Identify which cell holds the provided text, then report its (x, y) central coordinate. 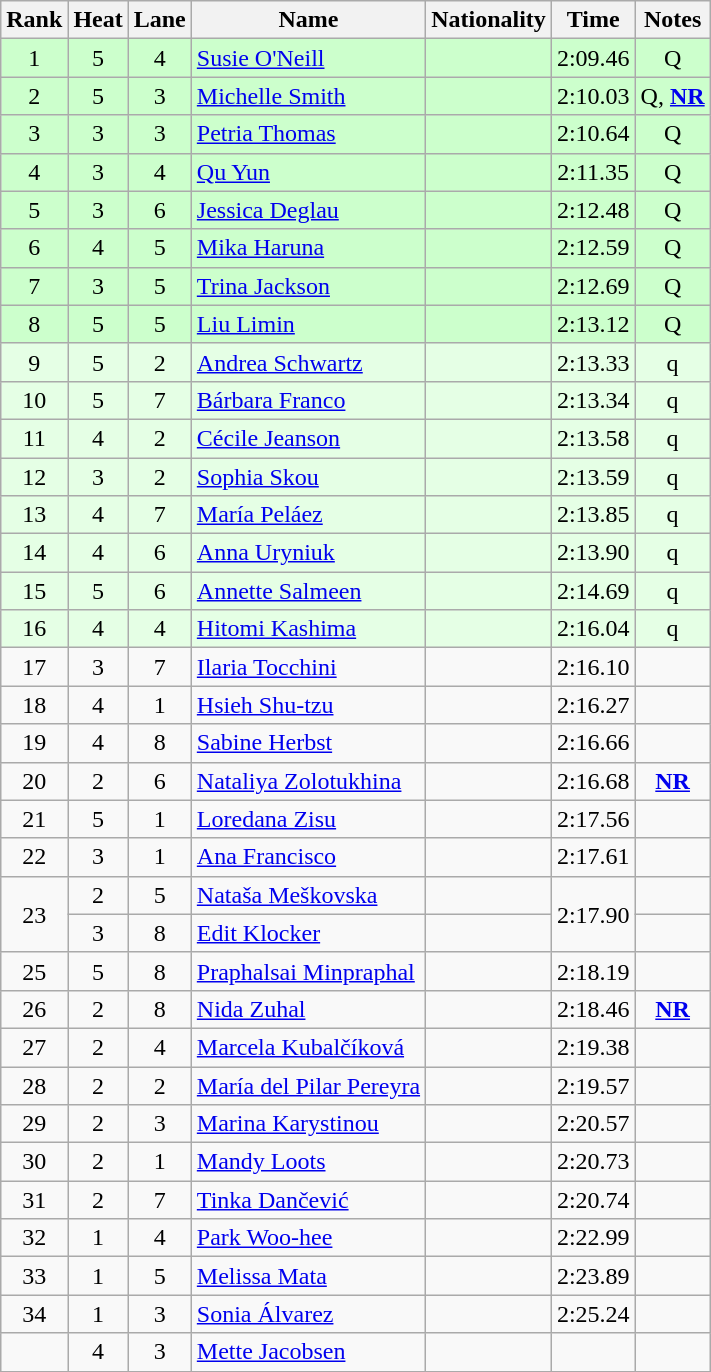
15 (34, 591)
31 (34, 1200)
2:16.27 (593, 705)
Liu Limin (308, 324)
Marina Karystinou (308, 1124)
29 (34, 1124)
25 (34, 971)
Name (308, 20)
32 (34, 1238)
2:16.66 (593, 743)
Mika Haruna (308, 248)
2:23.89 (593, 1276)
Anna Uryniuk (308, 553)
Park Woo-hee (308, 1238)
Nationality (489, 20)
María del Pilar Pereyra (308, 1085)
Tinka Dančević (308, 1200)
2:20.74 (593, 1200)
12 (34, 477)
Q, NR (672, 96)
20 (34, 781)
2:25.24 (593, 1314)
2:11.35 (593, 172)
2:13.90 (593, 553)
Melissa Mata (308, 1276)
22 (34, 857)
2:13.33 (593, 362)
Mette Jacobsen (308, 1352)
Michelle Smith (308, 96)
18 (34, 705)
2:13.58 (593, 438)
Petria Thomas (308, 134)
Notes (672, 20)
Hitomi Kashima (308, 629)
34 (34, 1314)
2:12.48 (593, 210)
Hsieh Shu-tzu (308, 705)
Qu Yun (308, 172)
23 (34, 914)
Susie O'Neill (308, 58)
2:13.12 (593, 324)
2:10.64 (593, 134)
2:14.69 (593, 591)
13 (34, 515)
Cécile Jeanson (308, 438)
Nataša Meškovska (308, 895)
Nataliya Zolotukhina (308, 781)
27 (34, 1047)
Andrea Schwartz (308, 362)
2:09.46 (593, 58)
2:17.56 (593, 819)
2:20.57 (593, 1124)
Bárbara Franco (308, 400)
2:17.90 (593, 914)
28 (34, 1085)
14 (34, 553)
9 (34, 362)
Nida Zuhal (308, 1009)
2:18.19 (593, 971)
2:18.46 (593, 1009)
2:19.38 (593, 1047)
2:13.59 (593, 477)
Praphalsai Minpraphal (308, 971)
2:13.85 (593, 515)
Ana Francisco (308, 857)
Jessica Deglau (308, 210)
19 (34, 743)
17 (34, 667)
2:17.61 (593, 857)
2:12.69 (593, 286)
2:16.04 (593, 629)
María Peláez (308, 515)
Ilaria Tocchini (308, 667)
Loredana Zisu (308, 819)
Heat (98, 20)
2:20.73 (593, 1162)
2:22.99 (593, 1238)
Sabine Herbst (308, 743)
Annette Salmeen (308, 591)
Mandy Loots (308, 1162)
11 (34, 438)
10 (34, 400)
26 (34, 1009)
2:10.03 (593, 96)
2:13.34 (593, 400)
Edit Klocker (308, 933)
Lane (160, 20)
30 (34, 1162)
21 (34, 819)
2:19.57 (593, 1085)
Marcela Kubalčíková (308, 1047)
2:16.68 (593, 781)
Time (593, 20)
2:16.10 (593, 667)
Sophia Skou (308, 477)
Sonia Álvarez (308, 1314)
33 (34, 1276)
Rank (34, 20)
2:12.59 (593, 248)
16 (34, 629)
Trina Jackson (308, 286)
